Extract the (x, y) coordinate from the center of the cell holding the provided text.  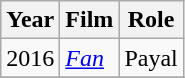
2016 (30, 58)
Fan (90, 58)
Year (30, 20)
Film (90, 20)
Role (151, 20)
Payal (151, 58)
